Capture the cell that displays the provided text and extract its (x, y) central coordinate. 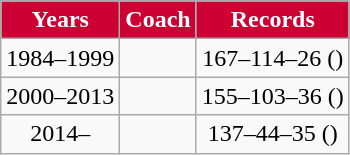
Coach (158, 20)
137–44–35 () (272, 134)
2000–2013 (60, 96)
2014– (60, 134)
155–103–36 () (272, 96)
Records (272, 20)
Years (60, 20)
1984–1999 (60, 58)
167–114–26 () (272, 58)
